Locate the cell with the specified text and output its (X, Y) center coordinate. 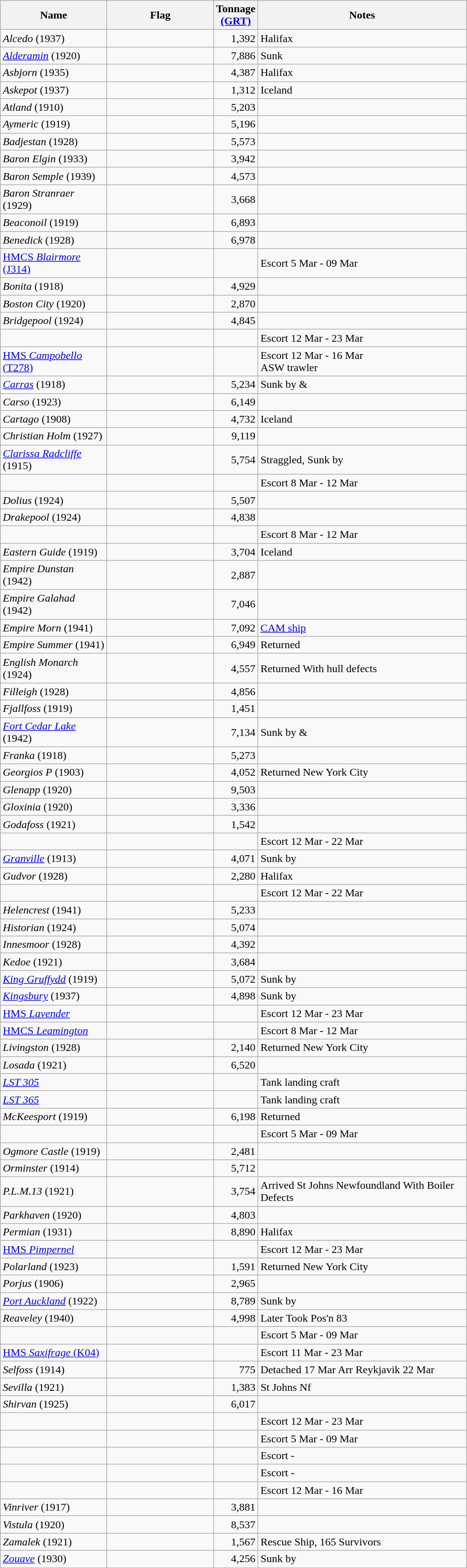
6,198 (236, 1116)
English Monarch (1924) (54, 668)
Zamalek (1921) (54, 1542)
Livingston (1928) (54, 1048)
4,845 (236, 321)
Later Took Pos'n 83 (362, 1318)
Flag (160, 15)
1,312 (236, 90)
5,712 (236, 1168)
4,929 (236, 287)
5,507 (236, 500)
5,233 (236, 910)
Clarissa Radcliffe (1915) (54, 459)
Vinriver (1917) (54, 1507)
Drakepool (1924) (54, 517)
Alcedo (1937) (54, 38)
Rescue Ship, 165 Survivors (362, 1542)
King Gruffydd (1919) (54, 979)
4,838 (236, 517)
Baron Stranraer (1929) (54, 199)
Arrived St Johns Newfoundland With Boiler Defects (362, 1191)
5,074 (236, 928)
Polarland (1923) (54, 1267)
HMS Lavender (54, 1013)
Fort Cedar Lake (1942) (54, 732)
6,978 (236, 240)
Franka (1918) (54, 755)
Christian Holm (1927) (54, 436)
7,046 (236, 605)
3,881 (236, 1507)
Orminster (1914) (54, 1168)
1,591 (236, 1267)
Vistula (1920) (54, 1525)
6,893 (236, 222)
Georgios P (1903) (54, 772)
HMS Saxifrage (K04) (54, 1352)
Badjestan (1928) (54, 141)
1,451 (236, 709)
3,668 (236, 199)
Benedick (1928) (54, 240)
1,542 (236, 824)
Alderamin (1920) (54, 56)
Losada (1921) (54, 1065)
Empire Galahad (1942) (54, 605)
Porjus (1906) (54, 1284)
Straggled, Sunk by (362, 459)
LST 305 (54, 1082)
CAM ship (362, 628)
Notes (362, 15)
Bonita (1918) (54, 287)
3,336 (236, 807)
Godafoss (1921) (54, 824)
1,383 (236, 1387)
6,017 (236, 1404)
P.L.M.13 (1921) (54, 1191)
Bridgepool (1924) (54, 321)
5,273 (236, 755)
Kingsbury (1937) (54, 996)
4,387 (236, 73)
Returned With hull defects (362, 668)
Empire Morn (1941) (54, 628)
Sunk (362, 56)
Escort 12 Mar - 16 Mar (362, 1490)
Atland (1910) (54, 107)
6,149 (236, 402)
8,789 (236, 1301)
Baron Elgin (1933) (54, 159)
2,140 (236, 1048)
7,134 (236, 732)
Eastern Guide (1919) (54, 552)
2,481 (236, 1151)
HMCS Leamington (54, 1031)
5,072 (236, 979)
Sevilla (1921) (54, 1387)
4,392 (236, 945)
8,537 (236, 1525)
Escort 12 Mar - 16 MarASW trawler (362, 362)
5,573 (236, 141)
Boston City (1920) (54, 304)
Reaveley (1940) (54, 1318)
4,573 (236, 176)
4,071 (236, 858)
1,392 (236, 38)
McKeesport (1919) (54, 1116)
Kedoe (1921) (54, 962)
Zouave (1930) (54, 1559)
4,998 (236, 1318)
Detached 17 Mar Arr Reykjavik 22 Mar (362, 1370)
Aymeric (1919) (54, 124)
8,890 (236, 1232)
9,503 (236, 790)
Asbjorn (1935) (54, 73)
4,052 (236, 772)
4,898 (236, 996)
2,870 (236, 304)
Escort 11 Mar - 23 Mar (362, 1352)
Beaconoil (1919) (54, 222)
Shirvan (1925) (54, 1404)
9,119 (236, 436)
Filleigh (1928) (54, 692)
4,256 (236, 1559)
Gloxinia (1920) (54, 807)
2,887 (236, 575)
3,704 (236, 552)
7,886 (236, 56)
Helencrest (1941) (54, 910)
Glenapp (1920) (54, 790)
1,567 (236, 1542)
Tonnage (GRT) (236, 15)
Gudvor (1928) (54, 876)
3,684 (236, 962)
2,280 (236, 876)
Permian (1931) (54, 1232)
5,754 (236, 459)
St Johns Nf (362, 1387)
HMS Campobello (T278) (54, 362)
Empire Summer (1941) (54, 645)
HMCS Blairmore (J314) (54, 263)
2,965 (236, 1284)
5,203 (236, 107)
Fjallfoss (1919) (54, 709)
Cartago (1908) (54, 419)
4,803 (236, 1215)
5,196 (236, 124)
4,732 (236, 419)
5,234 (236, 385)
Parkhaven (1920) (54, 1215)
6,520 (236, 1065)
Granville (1913) (54, 858)
Dolius (1924) (54, 500)
Baron Semple (1939) (54, 176)
HMS Pimpernel (54, 1249)
Innesmoor (1928) (54, 945)
Historian (1924) (54, 928)
Carras (1918) (54, 385)
Carso (1923) (54, 402)
Selfoss (1914) (54, 1370)
Name (54, 15)
Askepot (1937) (54, 90)
Empire Dunstan (1942) (54, 575)
7,092 (236, 628)
3,754 (236, 1191)
3,942 (236, 159)
775 (236, 1370)
LST 365 (54, 1099)
4,856 (236, 692)
Ogmore Castle (1919) (54, 1151)
4,557 (236, 668)
Port Auckland (1922) (54, 1301)
6,949 (236, 645)
